Scan for the cell matching the given text and deliver its (x, y) coordinate at center. 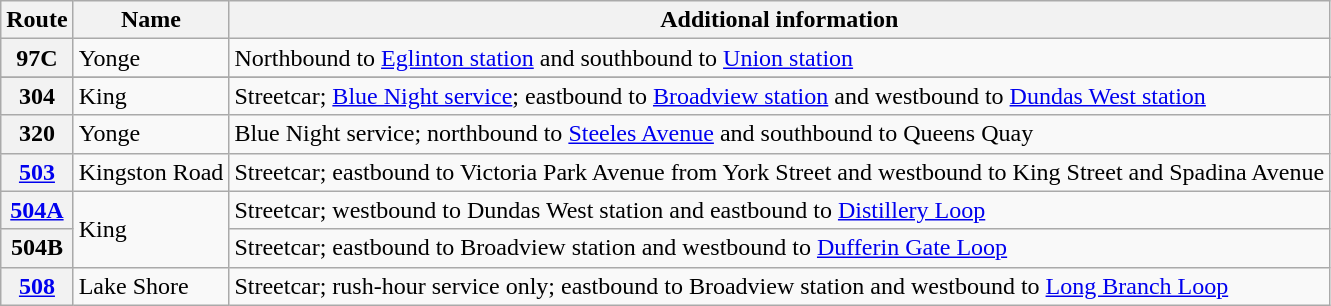
Streetcar; westbound to Dundas West station and eastbound to Distillery Loop (780, 210)
Streetcar; eastbound to Broadview station and westbound to Dufferin Gate Loop (780, 248)
508 (37, 286)
503 (37, 172)
Streetcar; Blue Night service; eastbound to Broadview station and westbound to Dundas West station (780, 96)
97C (37, 58)
504B (37, 248)
Kingston Road (151, 172)
Northbound to Eglinton station and southbound to Union station (780, 58)
Route (37, 20)
Name (151, 20)
304 (37, 96)
Lake Shore (151, 286)
504A (37, 210)
Streetcar; rush-hour service only; eastbound to Broadview station and westbound to Long Branch Loop (780, 286)
Blue Night service; northbound to Steeles Avenue and southbound to Queens Quay (780, 134)
Streetcar; eastbound to Victoria Park Avenue from York Street and westbound to King Street and Spadina Avenue (780, 172)
320 (37, 134)
Additional information (780, 20)
